Search for the cell housing the specified text and yield its [X, Y] center coordinate. 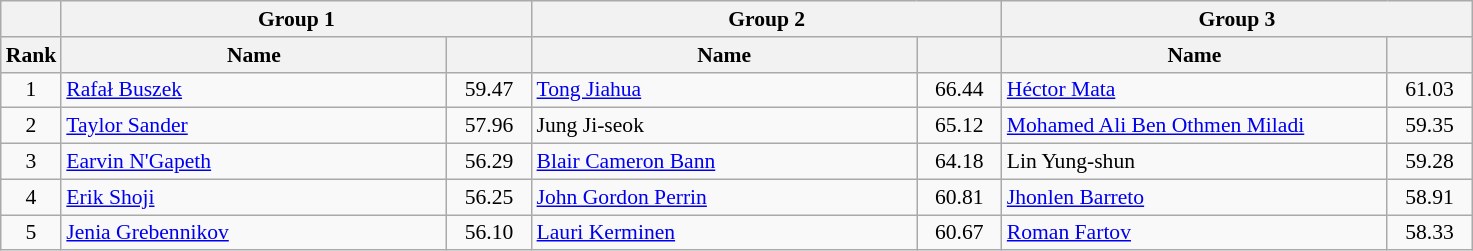
Lin Yung-shun [1194, 162]
Héctor Mata [1194, 90]
2 [32, 126]
Jenia Grebennikov [254, 233]
58.33 [1430, 233]
Mohamed Ali Ben Othmen Miladi [1194, 126]
64.18 [960, 162]
56.29 [488, 162]
Group 3 [1237, 19]
56.10 [488, 233]
56.25 [488, 197]
59.47 [488, 90]
Rank [32, 55]
65.12 [960, 126]
3 [32, 162]
61.03 [1430, 90]
59.35 [1430, 126]
59.28 [1430, 162]
Group 1 [296, 19]
60.67 [960, 233]
Blair Cameron Bann [724, 162]
Rafał Buszek [254, 90]
5 [32, 233]
Group 2 [767, 19]
Tong Jiahua [724, 90]
58.91 [1430, 197]
57.96 [488, 126]
Jung Ji-seok [724, 126]
Taylor Sander [254, 126]
Erik Shoji [254, 197]
4 [32, 197]
Roman Fartov [1194, 233]
66.44 [960, 90]
60.81 [960, 197]
1 [32, 90]
John Gordon Perrin [724, 197]
Earvin N'Gapeth [254, 162]
Lauri Kerminen [724, 233]
Jhonlen Barreto [1194, 197]
